Extract the (x, y) coordinate from the center of the cell holding the provided text.  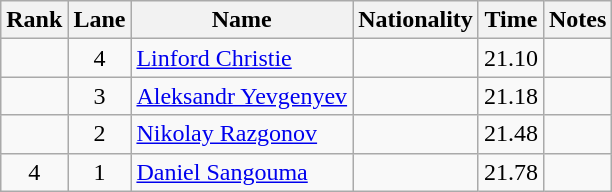
Linford Christie (242, 58)
Daniel Sangouma (242, 172)
21.78 (510, 172)
3 (100, 96)
Nikolay Razgonov (242, 134)
Notes (577, 20)
1 (100, 172)
Time (510, 20)
Name (242, 20)
Lane (100, 20)
2 (100, 134)
Aleksandr Yevgenyev (242, 96)
Rank (34, 20)
21.10 (510, 58)
Nationality (416, 20)
21.48 (510, 134)
21.18 (510, 96)
